Determine the [x, y] coordinate at the center of the cell enclosing the given text.  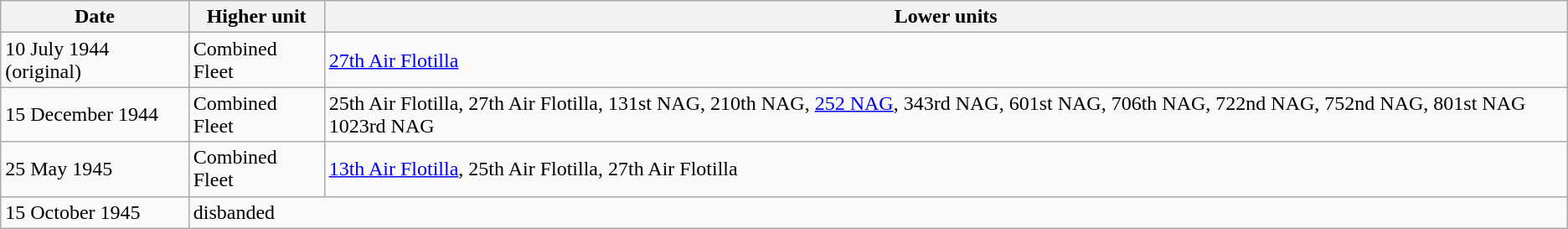
Higher unit [256, 17]
15 December 1944 [95, 114]
15 October 1945 [95, 212]
Date [95, 17]
25th Air Flotilla, 27th Air Flotilla, 131st NAG, 210th NAG, 252 NAG, 343rd NAG, 601st NAG, 706th NAG, 722nd NAG, 752nd NAG, 801st NAG 1023rd NAG [946, 114]
25 May 1945 [95, 169]
13th Air Flotilla, 25th Air Flotilla, 27th Air Flotilla [946, 169]
disbanded [878, 212]
27th Air Flotilla [946, 60]
Lower units [946, 17]
10 July 1944 (original) [95, 60]
